Locate the cell with the specified text and output its [x, y] center coordinate. 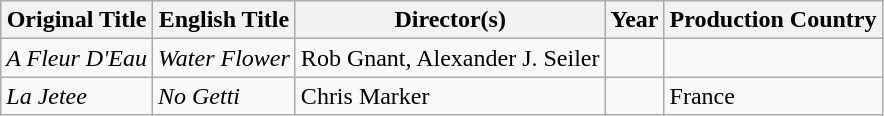
La Jetee [77, 96]
A Fleur D'Eau [77, 58]
English Title [224, 20]
Year [634, 20]
Water Flower [224, 58]
Original Title [77, 20]
Rob Gnant, Alexander J. Seiler [450, 58]
Director(s) [450, 20]
Production Country [773, 20]
No Getti [224, 96]
France [773, 96]
Chris Marker [450, 96]
